Return the (x, y) coordinate for the center point of the cell that contains the specified text.  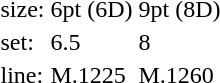
6.5 (92, 42)
